From the cell containing the given text, extract its center point as [x, y] coordinate. 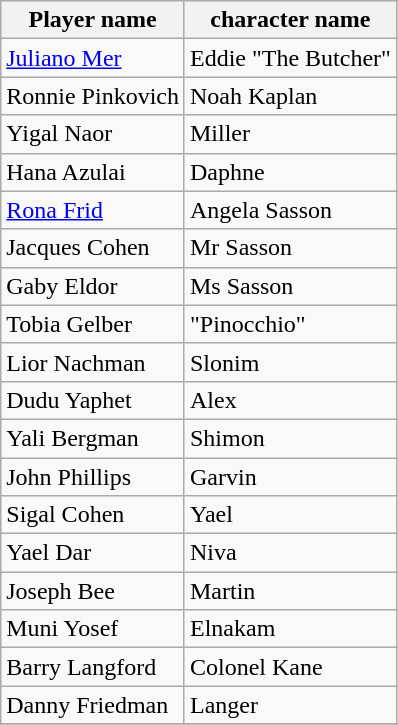
Gaby Eldor [93, 286]
Martin [290, 591]
Langer [290, 705]
Danny Friedman [93, 705]
Noah Kaplan [290, 96]
Sigal Cohen [93, 515]
Garvin [290, 477]
"Pinocchio" [290, 324]
John Phillips [93, 477]
Ms Sasson [290, 286]
Angela Sasson [290, 210]
Eddie "The Butcher" [290, 58]
Niva [290, 553]
Slonim [290, 362]
Daphne [290, 172]
Rona Frid [93, 210]
Alex [290, 400]
Shimon [290, 438]
character name [290, 20]
Yael [290, 515]
Tobia Gelber [93, 324]
Lior Nachman [93, 362]
Juliano Mer [93, 58]
Miller [290, 134]
Joseph Bee [93, 591]
Colonel Kane [290, 667]
Player name [93, 20]
Jacques Cohen [93, 248]
Yali Bergman [93, 438]
Hana Azulai [93, 172]
Barry Langford [93, 667]
Ronnie Pinkovich [93, 96]
Dudu Yaphet [93, 400]
Mr Sasson [290, 248]
Muni Yosef [93, 629]
Yigal Naor [93, 134]
Elnakam [290, 629]
Yael Dar [93, 553]
